Search for the cell housing the specified text and yield its [x, y] center coordinate. 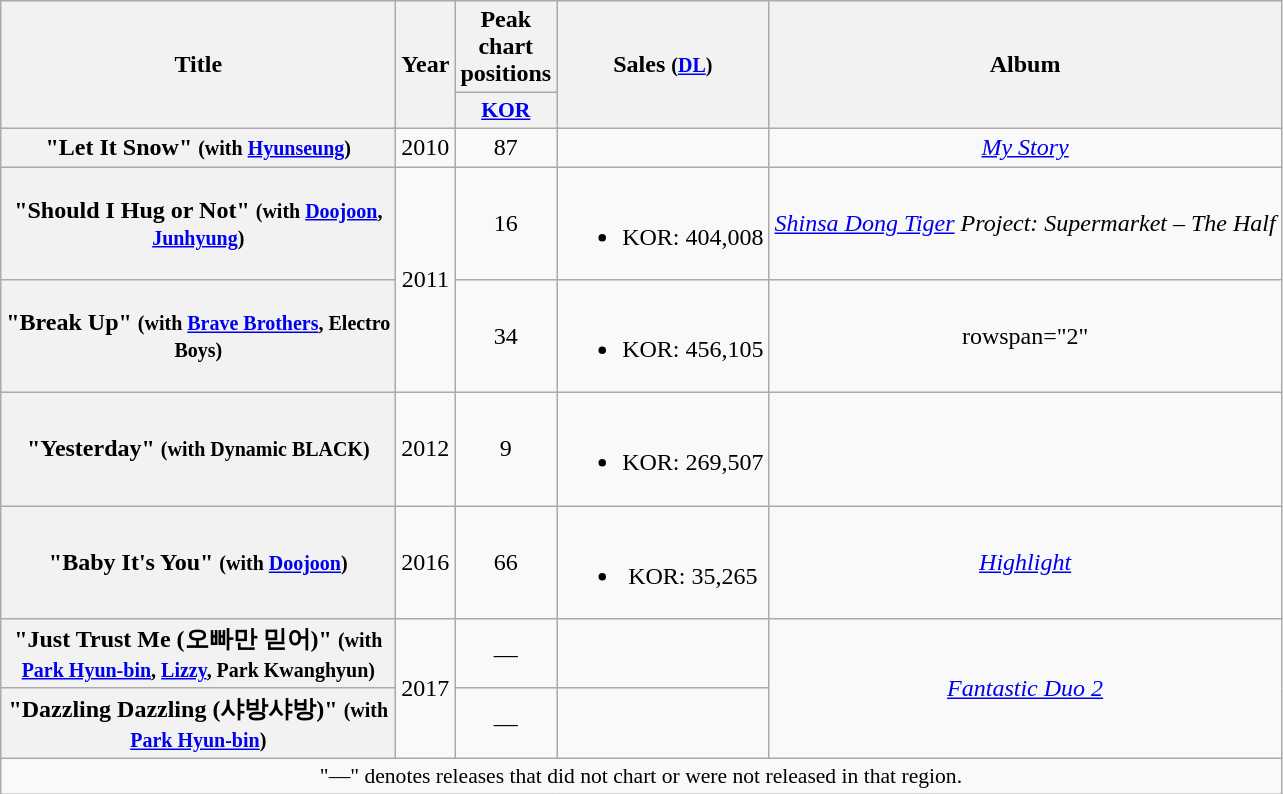
"Dazzling Dazzling (샤방샤방)" (with Park Hyun-bin) [198, 723]
66 [506, 562]
"Just Trust Me (오빠만 믿어)" (with Park Hyun-bin, Lizzy, Park Kwanghyun) [198, 654]
"Should I Hug or Not" (with Doojoon, Junhyung) [198, 222]
2010 [426, 147]
Sales (DL) [663, 65]
KOR: 35,265 [663, 562]
My Story [1025, 147]
Year [426, 65]
Peak chart positions [506, 47]
9 [506, 450]
34 [506, 336]
Fantastic Duo 2 [1025, 688]
"—" denotes releases that did not chart or were not released in that region. [641, 776]
"Yesterday" (with Dynamic BLACK) [198, 450]
Title [198, 65]
Album [1025, 65]
"Let It Snow" (with Hyunseung) [198, 147]
2016 [426, 562]
KOR: 456,105 [663, 336]
KOR: 269,507 [663, 450]
"Baby It's You" (with Doojoon) [198, 562]
Highlight [1025, 562]
rowspan="2" [1025, 336]
KOR [506, 111]
2017 [426, 688]
16 [506, 222]
KOR: 404,008 [663, 222]
Shinsa Dong Tiger Project: Supermarket – The Half [1025, 222]
2011 [426, 279]
87 [506, 147]
2012 [426, 450]
"Break Up" (with Brave Brothers, Electro Boys) [198, 336]
